Locate the cell with the specified text and output its (X, Y) center coordinate. 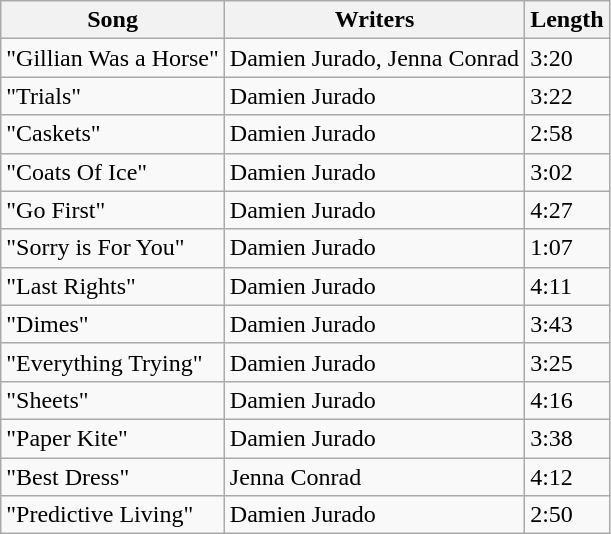
2:58 (567, 134)
"Best Dress" (113, 477)
Damien Jurado, Jenna Conrad (374, 58)
1:07 (567, 248)
"Sorry is For You" (113, 248)
"Trials" (113, 96)
"Paper Kite" (113, 438)
3:20 (567, 58)
Writers (374, 20)
"Coats Of Ice" (113, 172)
"Caskets" (113, 134)
4:27 (567, 210)
"Gillian Was a Horse" (113, 58)
"Everything Trying" (113, 362)
"Dimes" (113, 324)
4:12 (567, 477)
3:22 (567, 96)
3:25 (567, 362)
Song (113, 20)
"Go First" (113, 210)
"Last Rights" (113, 286)
3:43 (567, 324)
"Sheets" (113, 400)
Length (567, 20)
3:38 (567, 438)
4:11 (567, 286)
Jenna Conrad (374, 477)
2:50 (567, 515)
"Predictive Living" (113, 515)
3:02 (567, 172)
4:16 (567, 400)
